Search for the cell housing the specified text and yield its [X, Y] center coordinate. 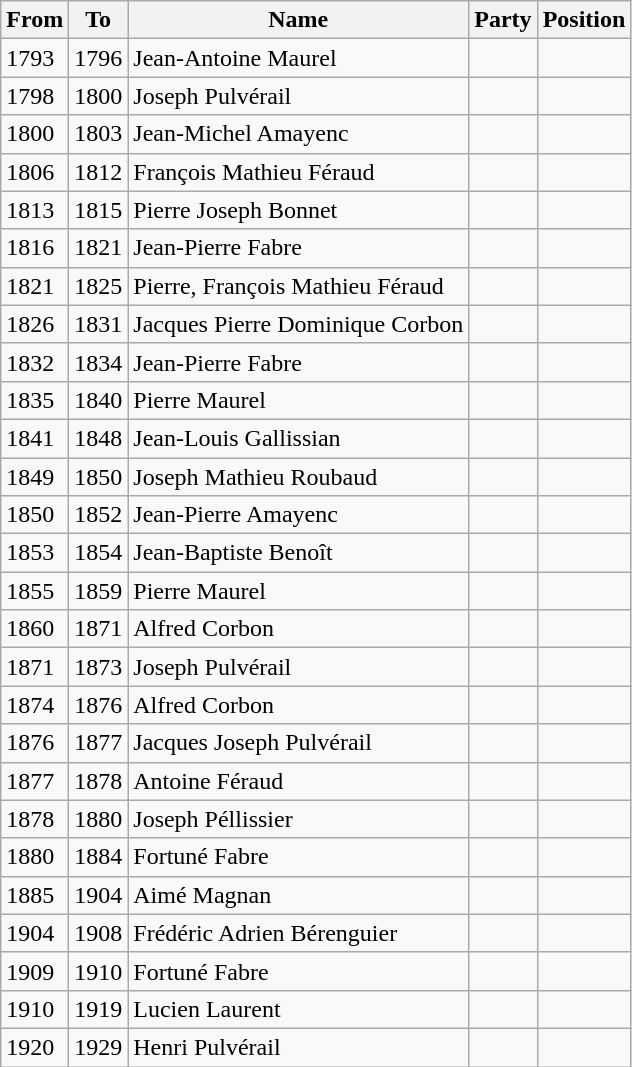
1909 [35, 971]
Joseph Mathieu Roubaud [298, 477]
1815 [98, 210]
Frédéric Adrien Bérenguier [298, 933]
Henri Pulvérail [298, 1047]
1884 [98, 857]
1854 [98, 553]
Jean-Michel Amayenc [298, 134]
To [98, 20]
1832 [35, 362]
1860 [35, 629]
1816 [35, 248]
1826 [35, 324]
Jean-Louis Gallissian [298, 438]
Jean-Pierre Amayenc [298, 515]
1859 [98, 591]
1796 [98, 58]
Joseph Péllissier [298, 819]
1793 [35, 58]
Aimé Magnan [298, 895]
1834 [98, 362]
1835 [35, 400]
1874 [35, 705]
From [35, 20]
Jean-Antoine Maurel [298, 58]
Lucien Laurent [298, 1009]
Party [503, 20]
François Mathieu Féraud [298, 172]
Jacques Pierre Dominique Corbon [298, 324]
Pierre Joseph Bonnet [298, 210]
1841 [35, 438]
1840 [98, 400]
1919 [98, 1009]
1852 [98, 515]
1920 [35, 1047]
1873 [98, 667]
1825 [98, 286]
1885 [35, 895]
1798 [35, 96]
Pierre, François Mathieu Féraud [298, 286]
1813 [35, 210]
Jean-Baptiste Benoît [298, 553]
1806 [35, 172]
1849 [35, 477]
1831 [98, 324]
1848 [98, 438]
1803 [98, 134]
1855 [35, 591]
Name [298, 20]
1812 [98, 172]
Antoine Féraud [298, 781]
Position [584, 20]
1853 [35, 553]
1908 [98, 933]
Jacques Joseph Pulvérail [298, 743]
1929 [98, 1047]
